From the cell containing the given text, extract its center point as [x, y] coordinate. 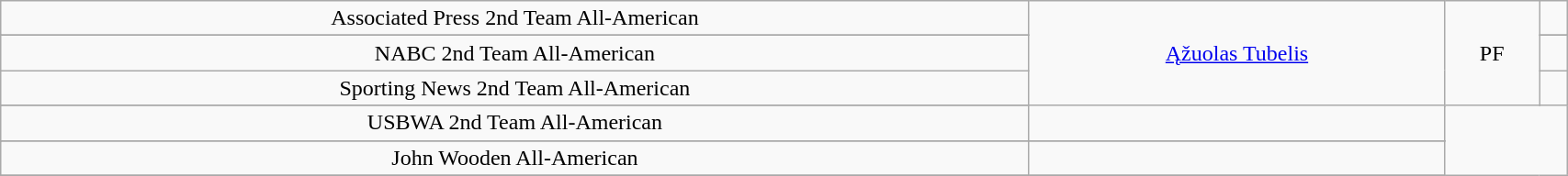
NABC 2nd Team All-American [514, 53]
PF [1492, 53]
Sporting News 2nd Team All-American [514, 88]
Ąžuolas Tubelis [1236, 53]
USBWA 2nd Team All-American [514, 123]
Associated Press 2nd Team All-American [514, 18]
John Wooden All-American [514, 158]
